Extract the [X, Y] coordinate from the center of the cell holding the provided text.  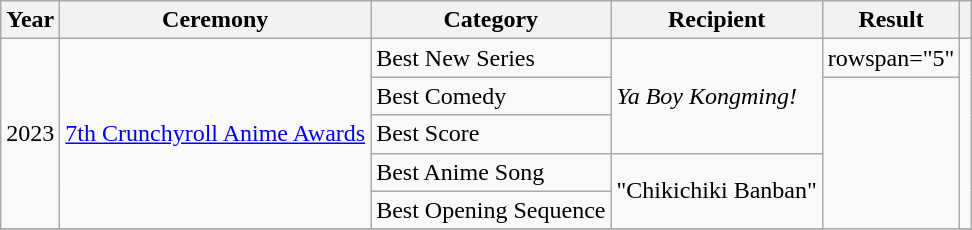
Category [491, 20]
Best Opening Sequence [491, 210]
"Chikichiki Banban" [716, 191]
Best Comedy [491, 96]
rowspan="5" [891, 58]
2023 [30, 134]
Result [891, 20]
Year [30, 20]
Best New Series [491, 58]
Best Score [491, 134]
Ceremony [216, 20]
Best Anime Song [491, 172]
Recipient [716, 20]
7th Crunchyroll Anime Awards [216, 134]
Ya Boy Kongming! [716, 96]
